Provide the [X, Y] coordinate of the cell's center where the given text is located.  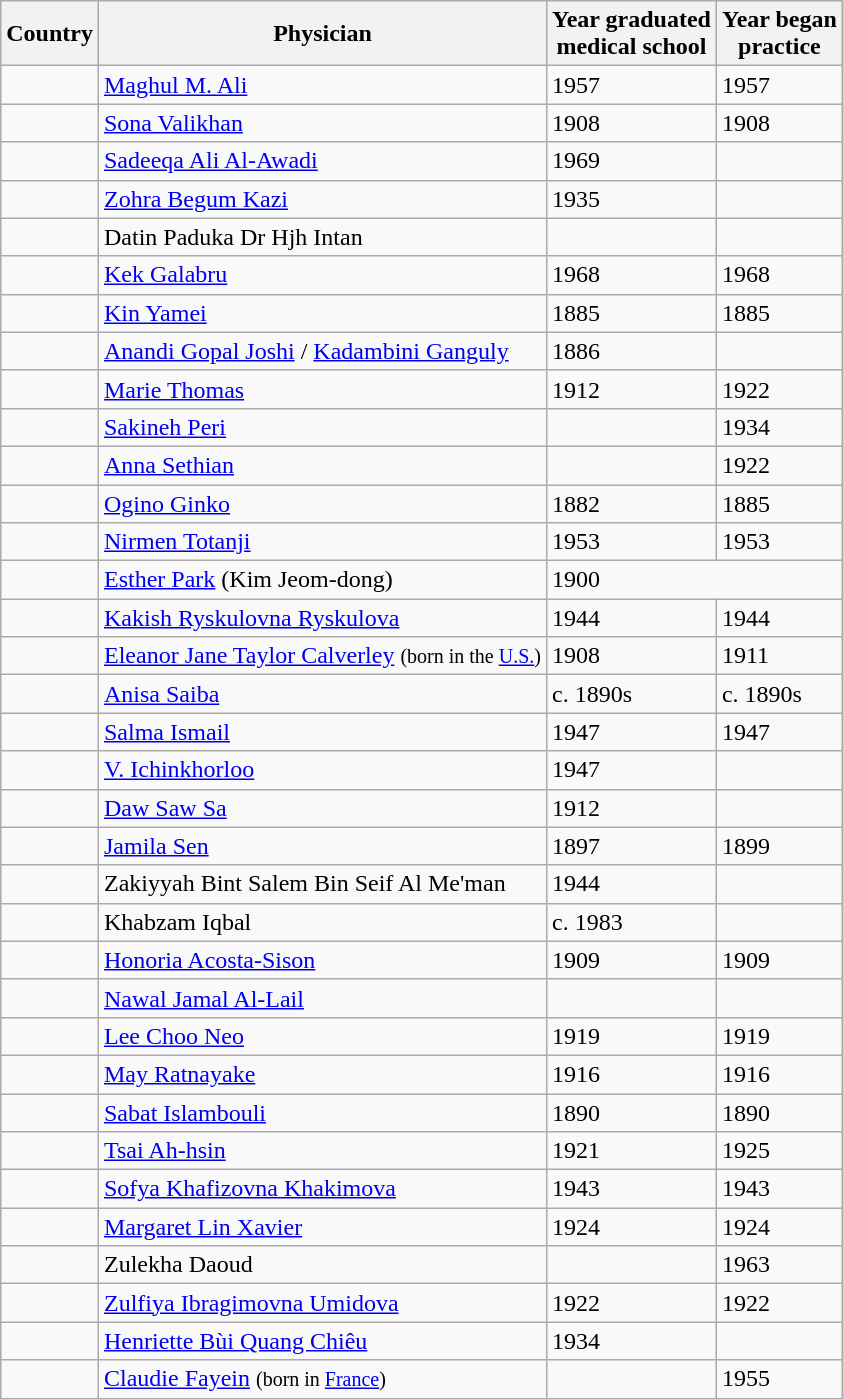
Sabat Islambouli [322, 1113]
1921 [631, 1151]
Anna Sethian [322, 465]
Nawal Jamal Al-Lail [322, 998]
Year beganpractice [779, 34]
Marie Thomas [322, 389]
Jamila Sen [322, 846]
Margaret Lin Xavier [322, 1227]
V. Ichinkhorloo [322, 770]
Zulfiya Ibragimovna Umidova [322, 1303]
1955 [779, 1379]
Kakish Ryskulovna Ryskulova [322, 618]
Kin Yamei [322, 313]
Anandi Gopal Joshi / Kadambini Ganguly [322, 351]
Henriette Bùi Quang Chiêu [322, 1341]
Salma Ismail [322, 732]
Esther Park (Kim Jeom-dong) [322, 580]
Anisa Saiba [322, 694]
1969 [631, 161]
Lee Choo Neo [322, 1036]
1897 [631, 846]
Maghul M. Ali [322, 85]
1882 [631, 503]
1900 [694, 580]
1925 [779, 1151]
1886 [631, 351]
1935 [631, 199]
Sadeeqa Ali Al-Awadi [322, 161]
Sofya Khafizovna Khakimova [322, 1189]
Sakineh Peri [322, 427]
Eleanor Jane Taylor Calverley (born in the U.S.) [322, 656]
Ogino Ginko [322, 503]
May Ratnayake [322, 1074]
Zulekha Daoud [322, 1265]
Honoria Acosta-Sison [322, 960]
Year graduatedmedical school [631, 34]
Daw Saw Sa [322, 808]
1963 [779, 1265]
Tsai Ah-hsin [322, 1151]
1899 [779, 846]
1911 [779, 656]
Zohra Begum Kazi [322, 199]
Country [50, 34]
c. 1983 [631, 922]
Sona Valikhan [322, 123]
Kek Galabru [322, 275]
Nirmen Totanji [322, 542]
Datin Paduka Dr Hjh Intan [322, 237]
Physician [322, 34]
Zakiyyah Bint Salem Bin Seif Al Me'man [322, 884]
Claudie Fayein (born in France) [322, 1379]
Khabzam Iqbal [322, 922]
